Extract the (x, y) coordinate from the center of the cell holding the provided text.  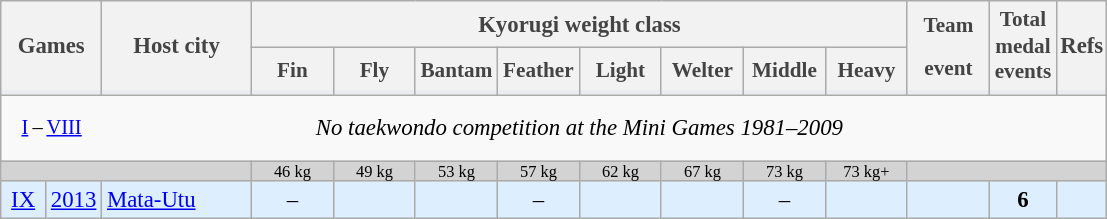
73 kg (784, 171)
Mata-Utu (177, 200)
2013 (74, 200)
Kyorugi weight class (579, 24)
Games (52, 46)
Welter (702, 70)
67 kg (702, 171)
Fly (374, 70)
57 kg (538, 171)
Middle (784, 70)
Heavy (866, 70)
Host city (177, 46)
Bantam (456, 70)
46 kg (292, 171)
event (948, 70)
I – VIII (52, 128)
6 (1022, 200)
Team (948, 24)
Totalmedalevents (1022, 46)
Feather (538, 70)
Fin (292, 70)
Light (620, 70)
No taekwondo competition at the Mini Games 1981–2009 (579, 128)
62 kg (620, 171)
IX (24, 200)
53 kg (456, 171)
Refs (1082, 46)
49 kg (374, 171)
73 kg+ (866, 171)
